From the cell containing the given text, extract its center point as (X, Y) coordinate. 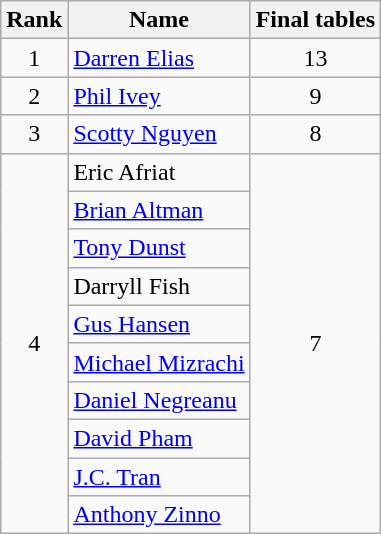
Michael Mizrachi (159, 362)
1 (34, 58)
Final tables (315, 20)
4 (34, 344)
Phil Ivey (159, 96)
Brian Altman (159, 210)
Scotty Nguyen (159, 134)
Daniel Negreanu (159, 400)
Tony Dunst (159, 248)
7 (315, 344)
8 (315, 134)
Name (159, 20)
Darryll Fish (159, 286)
J.C. Tran (159, 477)
9 (315, 96)
Gus Hansen (159, 324)
David Pham (159, 438)
Anthony Zinno (159, 515)
2 (34, 96)
Eric Afriat (159, 172)
3 (34, 134)
13 (315, 58)
Rank (34, 20)
Darren Elias (159, 58)
